For the text-containing cell, return its midpoint in [X, Y] coordinate format. 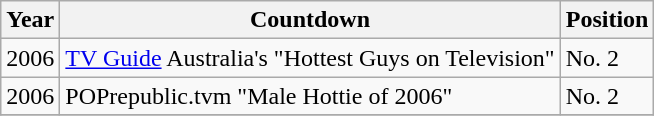
Position [607, 20]
Year [30, 20]
POPrepublic.tvm "Male Hottie of 2006" [310, 96]
Countdown [310, 20]
TV Guide Australia's "Hottest Guys on Television" [310, 58]
